Return the (x, y) coordinate for the center point of the cell that contains the specified text.  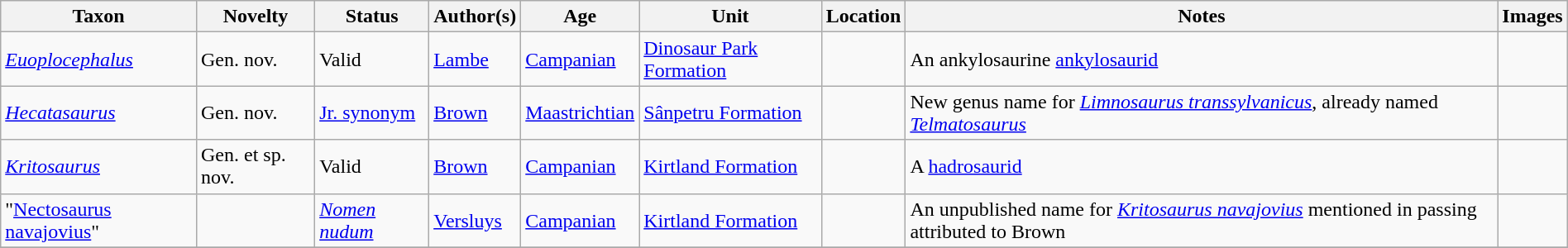
Taxon (99, 17)
Notes (1202, 17)
Jr. synonym (372, 112)
Euoplocephalus (99, 60)
Hecatasaurus (99, 112)
Lambe (475, 60)
Versluys (475, 220)
Unit (730, 17)
A hadrosaurid (1202, 167)
Images (1532, 17)
Gen. et sp. nov. (255, 167)
Age (581, 17)
Dinosaur Park Formation (730, 60)
Status (372, 17)
An ankylosaurine ankylosaurid (1202, 60)
Maastrichtian (581, 112)
Kritosaurus (99, 167)
Author(s) (475, 17)
An unpublished name for Kritosaurus navajovius mentioned in passing attributed to Brown (1202, 220)
New genus name for Limnosaurus transsylvanicus, already named Telmatosaurus (1202, 112)
Location (863, 17)
Nomen nudum (372, 220)
Novelty (255, 17)
"Nectosaurus navajovius" (99, 220)
Sânpetru Formation (730, 112)
